Locate the cell with the specified text and output its [X, Y] center coordinate. 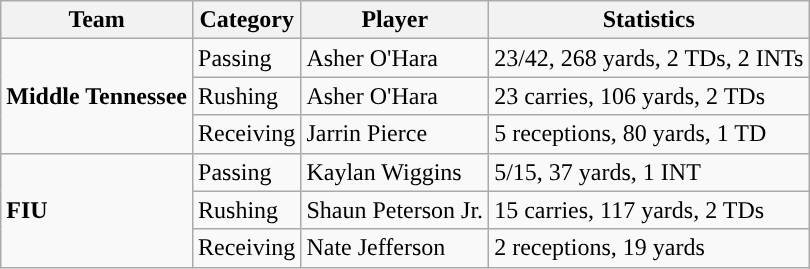
Nate Jefferson [395, 248]
5/15, 37 yards, 1 INT [649, 172]
23 carries, 106 yards, 2 TDs [649, 96]
2 receptions, 19 yards [649, 248]
Jarrin Pierce [395, 134]
Player [395, 20]
Category [247, 20]
FIU [97, 210]
Shaun Peterson Jr. [395, 210]
23/42, 268 yards, 2 TDs, 2 INTs [649, 58]
Middle Tennessee [97, 96]
15 carries, 117 yards, 2 TDs [649, 210]
Kaylan Wiggins [395, 172]
Statistics [649, 20]
Team [97, 20]
5 receptions, 80 yards, 1 TD [649, 134]
